Capture the cell that displays the provided text and extract its (x, y) central coordinate. 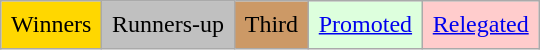
Third (271, 25)
Runners-up (168, 25)
Winners (52, 25)
Relegated (480, 25)
Promoted (365, 25)
